Detect which cell encompasses the target text, then output its [X, Y] center coordinate. 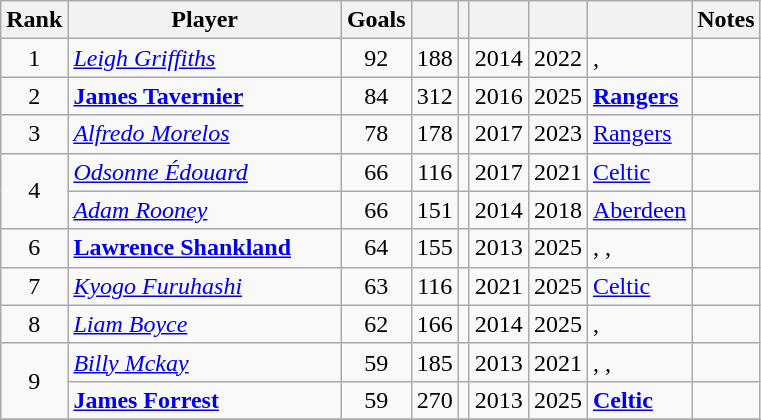
Alfredo Morelos [205, 134]
Player [205, 20]
Adam Rooney [205, 210]
Odsonne Édouard [205, 172]
Notes [726, 20]
Rank [34, 20]
84 [376, 96]
Billy Mckay [205, 362]
7 [34, 286]
188 [434, 58]
6 [34, 248]
62 [376, 324]
1 [34, 58]
2 [34, 96]
Liam Boyce [205, 324]
92 [376, 58]
4 [34, 191]
Kyogo Furuhashi [205, 286]
3 [34, 134]
63 [376, 286]
270 [434, 400]
Aberdeen [639, 210]
185 [434, 362]
Leigh Griffiths [205, 58]
178 [434, 134]
64 [376, 248]
James Tavernier [205, 96]
155 [434, 248]
2022 [558, 58]
9 [34, 381]
8 [34, 324]
James Forrest [205, 400]
Lawrence Shankland [205, 248]
166 [434, 324]
312 [434, 96]
2016 [498, 96]
78 [376, 134]
Goals [376, 20]
151 [434, 210]
2018 [558, 210]
2023 [558, 134]
